Return (x, y) of the center of cell containing provided text 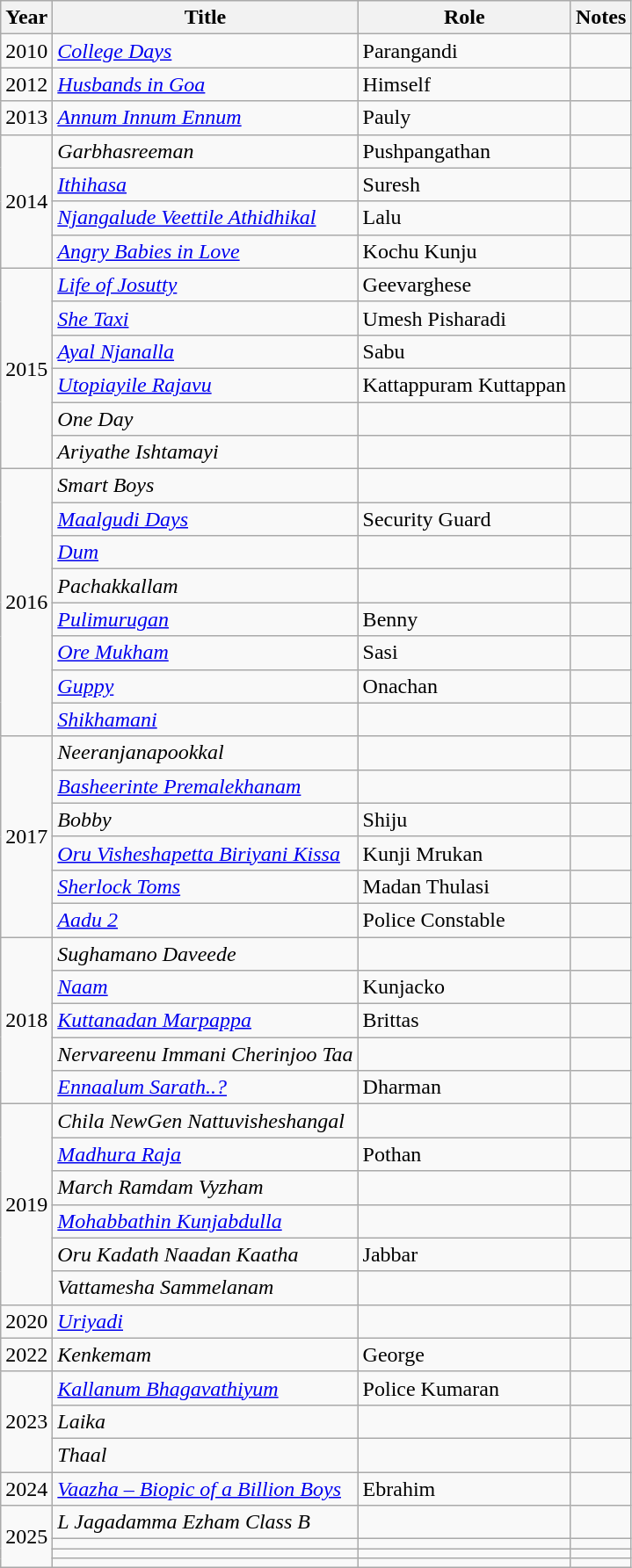
2018 (26, 1020)
Onachan (464, 686)
Shikhamani (206, 719)
Husbands in Goa (206, 84)
Shiju (464, 820)
Pothan (464, 1154)
Smart Boys (206, 486)
Vaazha – Biopic of a Billion Boys (206, 1489)
Nervareenu Immani Cherinjoo Taa (206, 1054)
Thaal (206, 1455)
College Days (206, 51)
One Day (206, 419)
Sughamano Daveede (206, 953)
Kunji Mrukan (464, 853)
Annum Innum Ennum (206, 118)
Utopiayile Rajavu (206, 385)
Title (206, 18)
Sherlock Toms (206, 886)
Ayal Njanalla (206, 351)
Oru Kadath Naadan Kaatha (206, 1254)
Madhura Raja (206, 1154)
Pauly (464, 118)
Kuttanadan Marpappa (206, 1021)
Kallanum Bhagavathiyum (206, 1388)
Benny (464, 619)
Kunjacko (464, 987)
Ennaalum Sarath..? (206, 1087)
Suresh (464, 184)
2013 (26, 118)
Sasi (464, 653)
Ore Mukham (206, 653)
Dum (206, 553)
Security Guard (464, 519)
Pulimurugan (206, 619)
2019 (26, 1204)
Geevarghese (464, 285)
Himself (464, 84)
Mohabbathin Kunjabdulla (206, 1221)
Basheerinte Premalekhanam (206, 786)
Pushpangathan (464, 151)
2014 (26, 201)
Role (464, 18)
2010 (26, 51)
Garbhasreeman (206, 151)
Chila NewGen Nattuvisheshangal (206, 1121)
Pachakkallam (206, 586)
2022 (26, 1355)
Laika (206, 1421)
2017 (26, 836)
Year (26, 18)
Life of Josutty (206, 285)
Angry Babies in Love (206, 251)
Parangandi (464, 51)
Neeranjanapookkal (206, 753)
Naam (206, 987)
Sabu (464, 351)
George (464, 1355)
Njangalude Veettile Athidhikal (206, 218)
Police Constable (464, 920)
Aadu 2 (206, 920)
Kattappuram Kuttappan (464, 385)
Umesh Pisharadi (464, 318)
Ariyathe Ishtamayi (206, 452)
Oru Visheshapetta Biriyani Kissa (206, 853)
Uriyadi (206, 1321)
March Ramdam Vyzham (206, 1188)
2020 (26, 1321)
2025 (26, 1537)
Kenkemam (206, 1355)
Kochu Kunju (464, 251)
Jabbar (464, 1254)
Brittas (464, 1021)
Vattamesha Sammelanam (206, 1288)
2023 (26, 1421)
Dharman (464, 1087)
2015 (26, 368)
2012 (26, 84)
Ithihasa (206, 184)
Maalgudi Days (206, 519)
Lalu (464, 218)
L Jagadamma Ezham Class B (206, 1522)
Notes (600, 18)
2016 (26, 603)
Ebrahim (464, 1489)
Madan Thulasi (464, 886)
2024 (26, 1489)
She Taxi (206, 318)
Police Kumaran (464, 1388)
Bobby (206, 820)
Guppy (206, 686)
